Capture the cell that displays the provided text and extract its (X, Y) central coordinate. 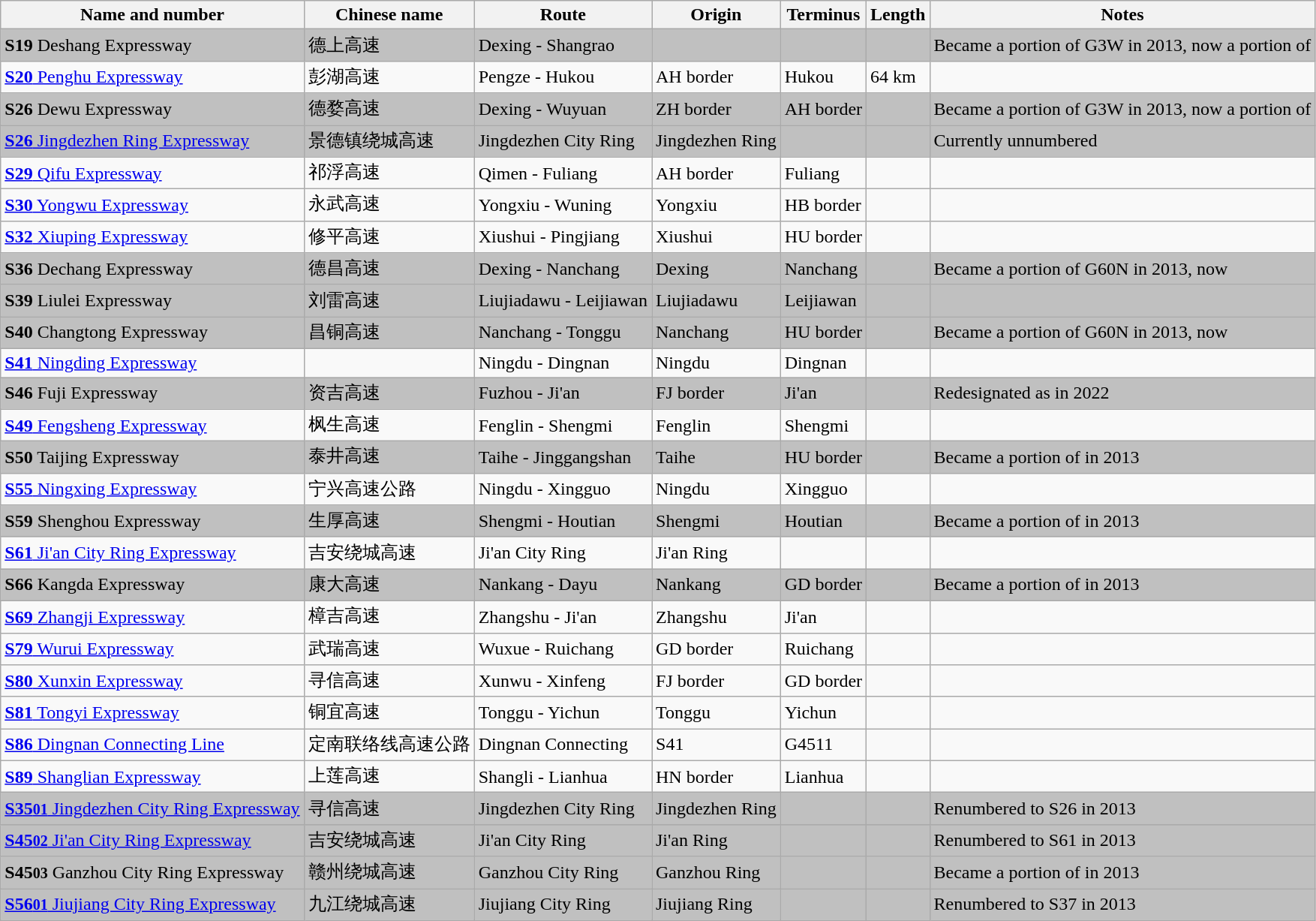
铜宜高速 (389, 713)
资吉高速 (389, 393)
Fenglin - Shengmi (563, 425)
Jiujiang Ring (716, 905)
Liujiadawu - Leijiawan (563, 300)
Shangli - Lianhua (563, 776)
武瑞高速 (389, 649)
S3501 Jingdezhen City Ring Expressway (152, 809)
Wuxue - Ruichang (563, 649)
Zhangshu (716, 617)
Hukou (823, 77)
Taihe (716, 458)
S50 Taijing Expressway (152, 458)
Houtian (823, 521)
永武高速 (389, 206)
S20 Penghu Expressway (152, 77)
Dexing - Wuyuan (563, 110)
宁兴高速公路 (389, 489)
Nankang - Dayu (563, 585)
Fenglin (716, 425)
Zhangshu - Ji'an (563, 617)
Dexing (716, 269)
S55 Ningxing Expressway (152, 489)
Xiushui (716, 237)
Notes (1122, 15)
Xiushui - Pingjiang (563, 237)
生厚高速 (389, 521)
Ruichang (823, 649)
Pengze - Hukou (563, 77)
Length (898, 15)
刘雷高速 (389, 300)
Dingnan (823, 363)
S46 Fuji Expressway (152, 393)
Leijiawan (823, 300)
修平高速 (389, 237)
定南联络线高速公路 (389, 745)
S40 Changtong Expressway (152, 333)
Route (563, 15)
德昌高速 (389, 269)
S89 Shanglian Expressway (152, 776)
S26 Jingdezhen Ring Expressway (152, 141)
G4511 (823, 745)
Renumbered to S61 in 2013 (1122, 841)
Origin (716, 15)
泰井高速 (389, 458)
九江绕城高速 (389, 905)
Dexing - Nanchang (563, 269)
HN border (716, 776)
S80 Xunxin Expressway (152, 682)
Name and number (152, 15)
S79 Wurui Expressway (152, 649)
S69 Zhangji Expressway (152, 617)
樟吉高速 (389, 617)
Dingnan Connecting (563, 745)
S32 Xiuping Expressway (152, 237)
S66 Kangda Expressway (152, 585)
Ningdu - Xingguo (563, 489)
HB border (823, 206)
Terminus (823, 15)
祁浮高速 (389, 173)
Yongxiu - Wuning (563, 206)
康大高速 (389, 585)
Shengmi - Houtian (563, 521)
S26 Dewu Expressway (152, 110)
S61 Ji'an City Ring Expressway (152, 552)
Tonggu - Yichun (563, 713)
德上高速 (389, 45)
Nankang (716, 585)
S19 Deshang Expressway (152, 45)
Renumbered to S37 in 2013 (1122, 905)
Yongxiu (716, 206)
昌铜高速 (389, 333)
Chinese name (389, 15)
S29 Qifu Expressway (152, 173)
Yichun (823, 713)
枫生高速 (389, 425)
S49 Fengsheng Expressway (152, 425)
Fuzhou - Ji'an (563, 393)
S41 (716, 745)
赣州绕城高速 (389, 872)
Dexing - Shangrao (563, 45)
S4503 Ganzhou City Ring Expressway (152, 872)
德婺高速 (389, 110)
ZH border (716, 110)
Jiujiang City Ring (563, 905)
Liujiadawu (716, 300)
Ganzhou City Ring (563, 872)
Tonggu (716, 713)
S39 Liulei Expressway (152, 300)
Renumbered to S26 in 2013 (1122, 809)
S86 Dingnan Connecting Line (152, 745)
S59 Shenghou Expressway (152, 521)
Xingguo (823, 489)
Currently unnumbered (1122, 141)
S41 Ningding Expressway (152, 363)
S5601 Jiujiang City Ring Expressway (152, 905)
S36 Dechang Expressway (152, 269)
Lianhua (823, 776)
彭湖高速 (389, 77)
S4502 Ji'an City Ring Expressway (152, 841)
S81 Tongyi Expressway (152, 713)
Nanchang - Tonggu (563, 333)
Taihe - Jinggangshan (563, 458)
64 km (898, 77)
上莲高速 (389, 776)
Fuliang (823, 173)
S30 Yongwu Expressway (152, 206)
Xunwu - Xinfeng (563, 682)
Redesignated as in 2022 (1122, 393)
Ganzhou Ring (716, 872)
景德镇绕城高速 (389, 141)
Ningdu - Dingnan (563, 363)
Qimen - Fuliang (563, 173)
